Find where the given text appears and provide that cell's center as [x, y] coordinate. 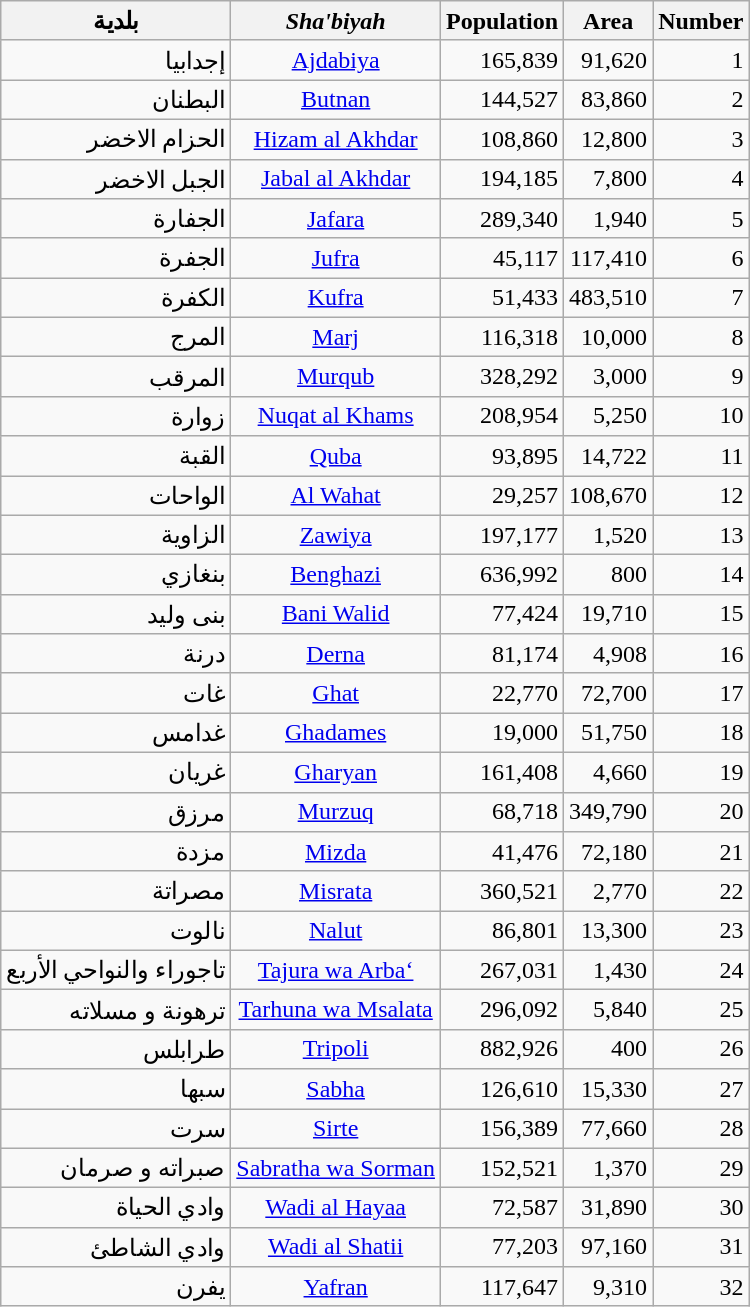
الجبل الاخضر [116, 179]
156,389 [502, 1128]
تاجوراء والنواحي الأربع [116, 970]
7 [701, 298]
18 [701, 733]
14 [701, 575]
152,521 [502, 1168]
24 [701, 970]
21 [701, 852]
المرج [116, 337]
208,954 [502, 416]
93,895 [502, 456]
289,340 [502, 219]
108,670 [608, 496]
Murqub [336, 377]
Jabal al Akhdar [336, 179]
10 [701, 416]
17 [701, 693]
882,926 [502, 1049]
1 [701, 60]
Tajura wa Arba‘ [336, 970]
Population [502, 21]
طرابلس [116, 1049]
13,300 [608, 931]
72,180 [608, 852]
Misrata [336, 891]
Hizam al Akhdar [336, 139]
77,660 [608, 1128]
الجفارة [116, 219]
360,521 [502, 891]
إجدابيا [116, 60]
10,000 [608, 337]
صبراته و صرمان [116, 1168]
يفرن [116, 1287]
الحزام الاخضر [116, 139]
3 [701, 139]
15,330 [608, 1089]
636,992 [502, 575]
Ghat [336, 693]
بلدية [116, 21]
30 [701, 1208]
Murzuq [336, 812]
الكفرة [116, 298]
22 [701, 891]
Wadi al Shatii [336, 1247]
81,174 [502, 654]
1,520 [608, 535]
الزاوية [116, 535]
Jufra [336, 258]
19,710 [608, 614]
29,257 [502, 496]
Sirte [336, 1128]
15 [701, 614]
9 [701, 377]
Zawiya [336, 535]
51,750 [608, 733]
غدامس [116, 733]
26 [701, 1049]
41,476 [502, 852]
32 [701, 1287]
108,860 [502, 139]
5,250 [608, 416]
9,310 [608, 1287]
4,660 [608, 772]
5,840 [608, 1010]
Mizda [336, 852]
Kufra [336, 298]
البطنان [116, 100]
12 [701, 496]
13 [701, 535]
1,370 [608, 1168]
83,860 [608, 100]
6 [701, 258]
سبها [116, 1089]
296,092 [502, 1010]
ترهونة و مسلاته [116, 1010]
غريان [116, 772]
51,433 [502, 298]
14,722 [608, 456]
2 [701, 100]
مصراتة [116, 891]
483,510 [608, 298]
72,700 [608, 693]
31 [701, 1247]
3,000 [608, 377]
Number [701, 21]
Jafara [336, 219]
Marj [336, 337]
Nalut [336, 931]
197,177 [502, 535]
349,790 [608, 812]
Gharyan [336, 772]
165,839 [502, 60]
Al Wahat [336, 496]
97,160 [608, 1247]
11 [701, 456]
19,000 [502, 733]
Bani Walid [336, 614]
القبة [116, 456]
1,430 [608, 970]
194,185 [502, 179]
77,203 [502, 1247]
28 [701, 1128]
سرت [116, 1128]
Nuqat al Khams [336, 416]
Butnan [336, 100]
غات [116, 693]
29 [701, 1168]
86,801 [502, 931]
45,117 [502, 258]
المرقب [116, 377]
بنغازي [116, 575]
Quba [336, 456]
وادي الشاطئ [116, 1247]
77,424 [502, 614]
19 [701, 772]
4 [701, 179]
144,527 [502, 100]
Ghadames [336, 733]
Ajdabiya [336, 60]
Sabha [336, 1089]
22,770 [502, 693]
وادي الحياة [116, 1208]
117,647 [502, 1287]
Wadi al Hayaa [336, 1208]
117,410 [608, 258]
مزدة [116, 852]
Benghazi [336, 575]
بنى وليد [116, 614]
نالوت [116, 931]
زوارة [116, 416]
8 [701, 337]
درنة [116, 654]
23 [701, 931]
الواحات [116, 496]
25 [701, 1010]
5 [701, 219]
مرزق [116, 812]
72,587 [502, 1208]
91,620 [608, 60]
800 [608, 575]
Tripoli [336, 1049]
31,890 [608, 1208]
126,610 [502, 1089]
7,800 [608, 179]
Yafran [336, 1287]
4,908 [608, 654]
Sha'biyah [336, 21]
Sabratha wa Sorman [336, 1168]
الجفرة [116, 258]
Derna [336, 654]
27 [701, 1089]
1,940 [608, 219]
Tarhuna wa Msalata [336, 1010]
400 [608, 1049]
Area [608, 21]
16 [701, 654]
20 [701, 812]
267,031 [502, 970]
12,800 [608, 139]
328,292 [502, 377]
161,408 [502, 772]
116,318 [502, 337]
2,770 [608, 891]
68,718 [502, 812]
